Provide the [x, y] coordinate of the cell's center where the given text is located.  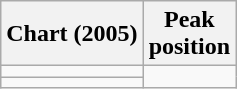
Peakposition [189, 34]
Chart (2005) [72, 34]
